Return the (x, y) coordinate for the center point of the cell that contains the specified text.  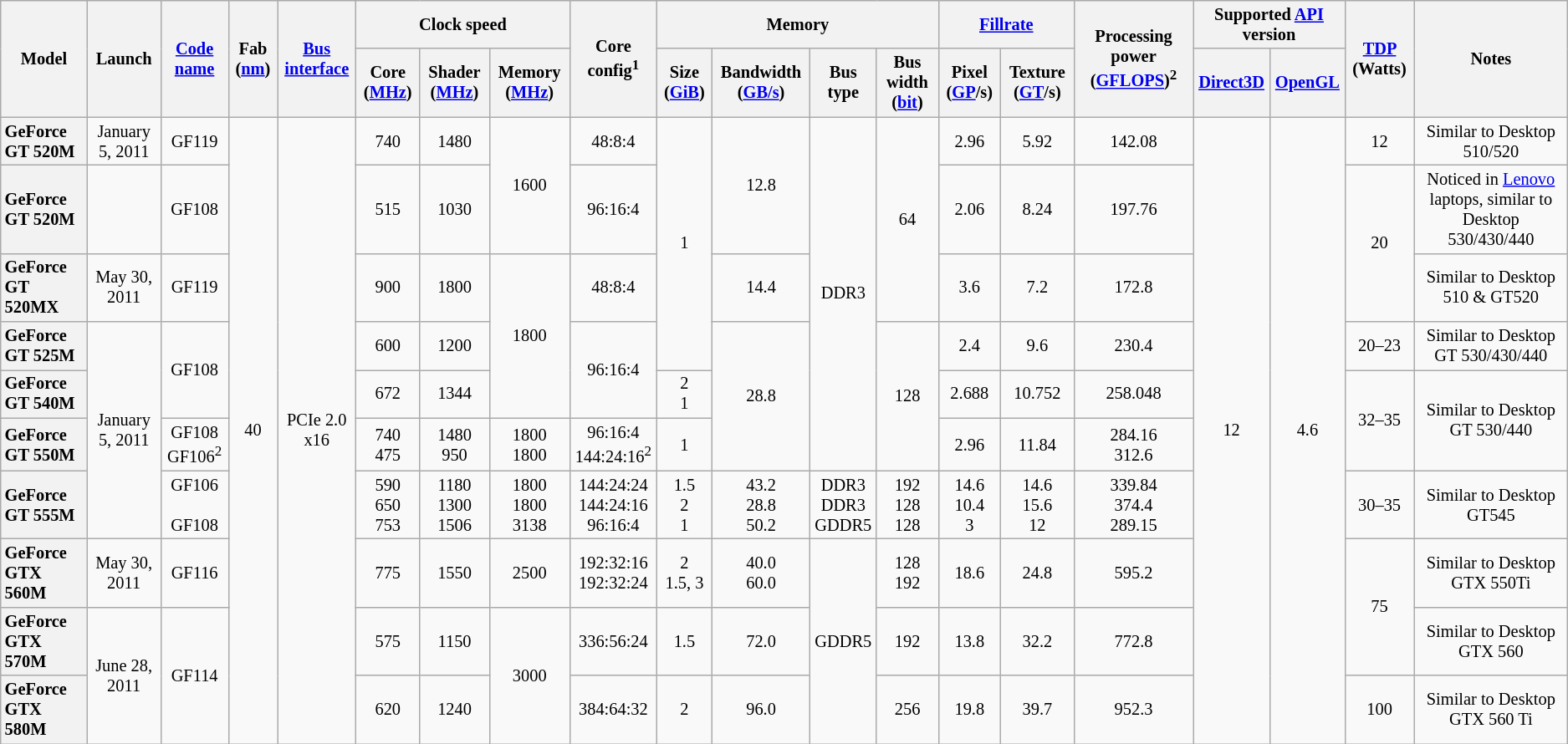
384:64:32 (613, 710)
GF116 (194, 573)
1240 (455, 710)
9.6 (1037, 346)
118013001506 (455, 505)
172.8 (1133, 288)
Bus interface (317, 59)
13.8 (969, 641)
258.048 (1133, 394)
19.8 (969, 710)
Similar to Desktop 510 & GT520 (1491, 288)
DDR3DDR3GDDR5 (843, 505)
Similar to Desktop GT 530/440 (1491, 420)
OpenGL (1307, 83)
4.6 (1307, 431)
775 (388, 573)
Bandwidth (GB/s) (761, 83)
336:56:24 (613, 641)
180018003138 (529, 505)
128 (907, 396)
1150 (455, 641)
GF114 (194, 675)
GeForce GT 520MX (43, 288)
14.610.43 (969, 505)
30–35 (1380, 505)
590650753 (388, 505)
284.16312.6 (1133, 445)
Similar to Desktop GTX 560 Ti (1491, 710)
96:16:4144:24:162 (613, 445)
600 (388, 346)
43.228.850.2 (761, 505)
Clock speed (463, 24)
GeForce GT 540M (43, 394)
2.06 (969, 209)
PCIe 2.0 x16 (317, 431)
72.0 (761, 641)
2500 (529, 573)
1480950 (455, 445)
24.8 (1037, 573)
192128128 (907, 505)
40 (253, 431)
Processing power (GFLOPS)2 (1133, 59)
Bus type (843, 83)
21 (684, 394)
Memory (MHz) (529, 83)
772.8 (1133, 641)
1550 (455, 573)
144:24:24144:24:1696:16:4 (613, 505)
20–23 (1380, 346)
18001800 (529, 445)
1030 (455, 209)
339.84374.4289.15 (1133, 505)
740 (388, 141)
Supported API version (1269, 24)
8.24 (1037, 209)
595.2 (1133, 573)
18.6 (969, 573)
11.84 (1037, 445)
21.5, 3 (684, 573)
Similar to Desktop GTX 560 (1491, 641)
Direct3D (1232, 83)
3.6 (969, 288)
Similar to Desktop GT 530/430/440 (1491, 346)
575 (388, 641)
Fab (nm) (253, 59)
197.76 (1133, 209)
100 (1380, 710)
1600 (529, 186)
192 (907, 641)
GeForce GT 555M (43, 505)
GeForce GTX 560M (43, 573)
75 (1380, 607)
Core config1 (613, 59)
1.521 (684, 505)
Notes (1491, 59)
40.060.0 (761, 573)
515 (388, 209)
Core (MHz) (388, 83)
952.3 (1133, 710)
900 (388, 288)
GDDR5 (843, 642)
1.5 (684, 641)
Similar to Desktop GTX 550Ti (1491, 573)
39.7 (1037, 710)
Model (43, 59)
10.752 (1037, 394)
2.688 (969, 394)
GeForce GT 550M (43, 445)
1200 (455, 346)
32–35 (1380, 420)
TDP (Watts) (1380, 59)
28.8 (761, 396)
740475 (388, 445)
Pixel (GP/s) (969, 83)
GF106GF108 (194, 505)
2 (684, 710)
5.92 (1037, 141)
128192 (907, 573)
GeForce GTX 570M (43, 641)
7.2 (1037, 288)
14.615.612 (1037, 505)
Noticed in Lenovo laptops, similar to Desktop 530/430/440 (1491, 209)
Similar to Desktop 510/520 (1491, 141)
32.2 (1037, 641)
256 (907, 710)
Code name (194, 59)
1344 (455, 394)
Shader (MHz) (455, 83)
14.4 (761, 288)
June 28, 2011 (124, 675)
Launch (124, 59)
GeForce GTX 580M (43, 710)
1480 (455, 141)
Texture (GT/s) (1037, 83)
96.0 (761, 710)
Memory (798, 24)
3000 (529, 675)
DDR3 (843, 294)
20 (1380, 242)
Similar to Desktop GT545 (1491, 505)
620 (388, 710)
Bus width (bit) (907, 83)
12.8 (761, 186)
192:32:16192:32:24 (613, 573)
142.08 (1133, 141)
GF108GF1062 (194, 445)
GeForce GT 525M (43, 346)
Fillrate (1006, 24)
64 (907, 219)
230.4 (1133, 346)
2.4 (969, 346)
Size (GiB) (684, 83)
672 (388, 394)
